Find where the given text appears and provide that cell's center as [X, Y] coordinate. 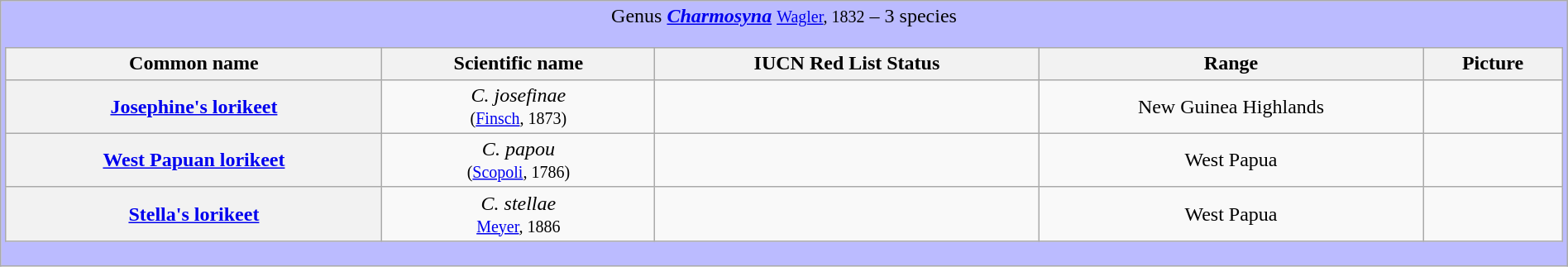
Range [1231, 64]
C. papou (Scopoli, 1786) [519, 160]
Common name [194, 64]
New Guinea Highlands [1231, 106]
IUCN Red List Status [847, 64]
Scientific name [519, 64]
Josephine's lorikeet [194, 106]
Picture [1493, 64]
C. stellae Meyer, 1886 [519, 213]
C. josefinae (Finsch, 1873) [519, 106]
Stella's lorikeet [194, 213]
West Papuan lorikeet [194, 160]
